Determine the (X, Y) coordinate at the center of the cell enclosing the given text.  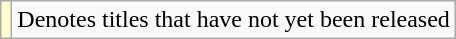
Denotes titles that have not yet been released (234, 20)
